Return [X, Y] of the center of cell containing provided text 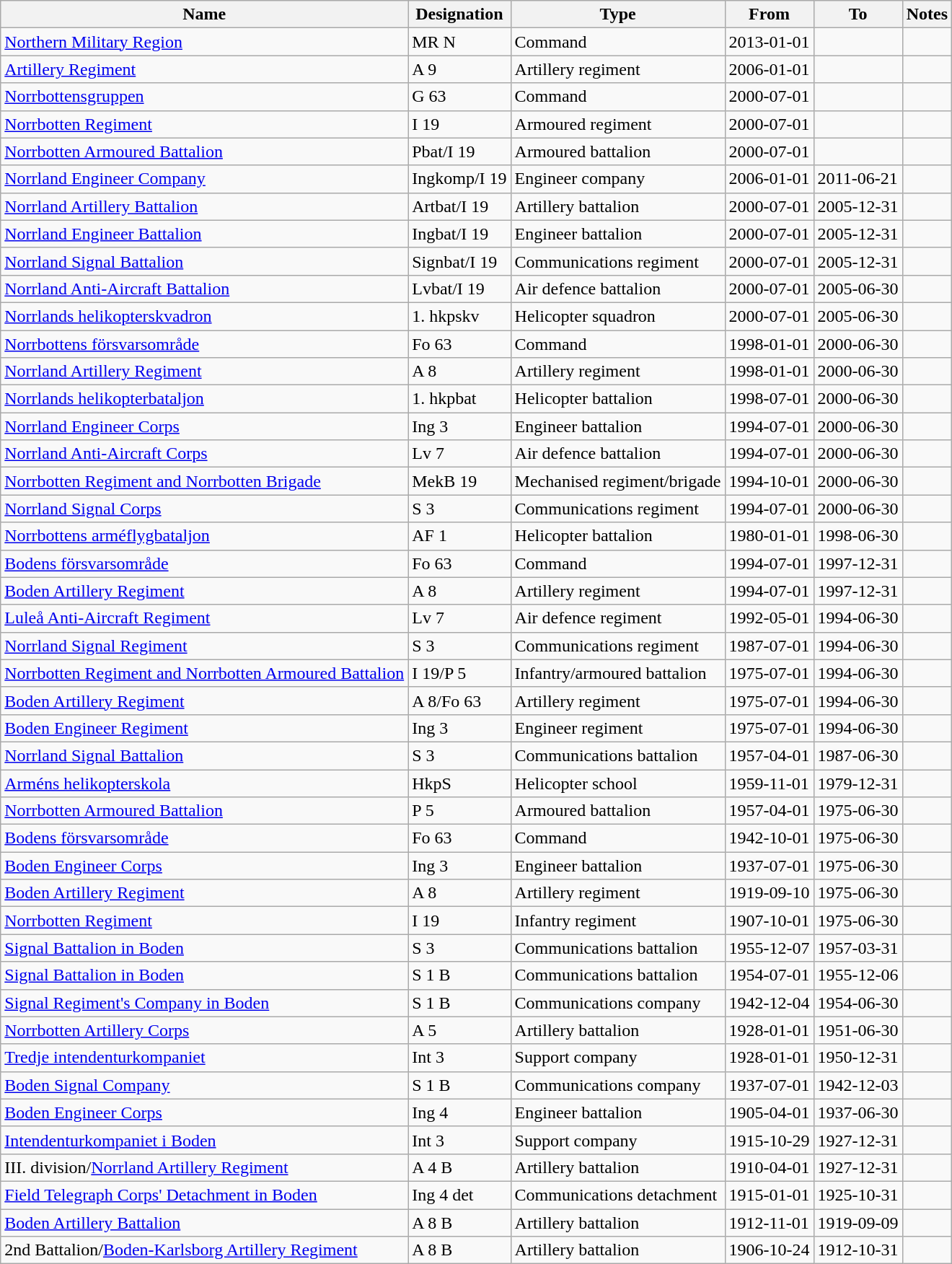
Artbat/I 19 [459, 206]
1919-09-09 [858, 1223]
1957-03-31 [858, 948]
HkpS [459, 783]
A 4 B [459, 1167]
Norrbotten Regiment and Norrbotten Brigade [205, 481]
Engineer regiment [617, 728]
MekB 19 [459, 481]
1. hkpbat [459, 399]
Pbat/I 19 [459, 152]
1912-10-31 [858, 1250]
Boden Artillery Battalion [205, 1223]
1994-10-01 [769, 481]
Ingbat/I 19 [459, 234]
Norrbottens arméflygbataljon [205, 536]
Norrlands helikopterbataljon [205, 399]
1942-12-04 [769, 1003]
1942-12-03 [858, 1085]
Lvbat/I 19 [459, 289]
Norrland Engineer Company [205, 179]
A 9 [459, 69]
Infantry/armoured battalion [617, 673]
1987-06-30 [858, 755]
Luleå Anti-Aircraft Regiment [205, 618]
Norrland Anti-Aircraft Corps [205, 454]
2011-06-21 [858, 179]
1980-01-01 [769, 536]
Field Telegraph Corps' Detachment in Boden [205, 1195]
Signbat/I 19 [459, 261]
Norrbotten Artillery Corps [205, 1030]
1906-10-24 [769, 1250]
1998-06-30 [858, 536]
Norrland Artillery Battalion [205, 206]
1942-10-01 [769, 838]
A 8/Fo 63 [459, 701]
Norrland Signal Corps [205, 509]
1915-10-29 [769, 1140]
Air defence regiment [617, 618]
Norrbottensgruppen [205, 97]
Norrland Anti-Aircraft Battalion [205, 289]
1915-01-01 [769, 1195]
Norrlands helikopterskvadron [205, 316]
Helicopter squadron [617, 316]
1907-10-01 [769, 921]
Tredje intendenturkompaniet [205, 1058]
I 19/P 5 [459, 673]
1937-06-30 [858, 1112]
2013-01-01 [769, 42]
1955-12-06 [858, 975]
From [769, 14]
To [858, 14]
Designation [459, 14]
Artillery Regiment [205, 69]
Norrland Artillery Regiment [205, 372]
III. division/Norrland Artillery Regiment [205, 1167]
2nd Battalion/Boden-Karlsborg Artillery Regiment [205, 1250]
1919-09-10 [769, 893]
1987-07-01 [769, 646]
Helicopter school [617, 783]
P 5 [459, 811]
1979-12-31 [858, 783]
Norrbottens försvarsområde [205, 344]
G 63 [459, 97]
Ingkomp/I 19 [459, 179]
1910-04-01 [769, 1167]
Signal Regiment's Company in Boden [205, 1003]
1959-11-01 [769, 783]
MR N [459, 42]
1992-05-01 [769, 618]
Boden Engineer Regiment [205, 728]
1. hkpskv [459, 316]
Armoured regiment [617, 124]
Boden Signal Company [205, 1085]
1925-10-31 [858, 1195]
1905-04-01 [769, 1112]
Norrland Engineer Corps [205, 426]
Northern Military Region [205, 42]
Norrland Signal Regiment [205, 646]
1955-12-07 [769, 948]
Norrbotten Regiment and Norrbotten Armoured Battalion [205, 673]
Name [205, 14]
AF 1 [459, 536]
1954-07-01 [769, 975]
Mechanised regiment/brigade [617, 481]
Type [617, 14]
Norrland Engineer Battalion [205, 234]
1954-06-30 [858, 1003]
1950-12-31 [858, 1058]
Intendenturkompaniet i Boden [205, 1140]
Ing 4 det [459, 1195]
Notes [927, 14]
Communications detachment [617, 1195]
Arméns helikopterskola [205, 783]
1998-07-01 [769, 399]
A 5 [459, 1030]
Ing 4 [459, 1112]
Engineer company [617, 179]
Infantry regiment [617, 921]
1912-11-01 [769, 1223]
1951-06-30 [858, 1030]
